Provide the [x, y] coordinate of the cell's center where the given text is located.  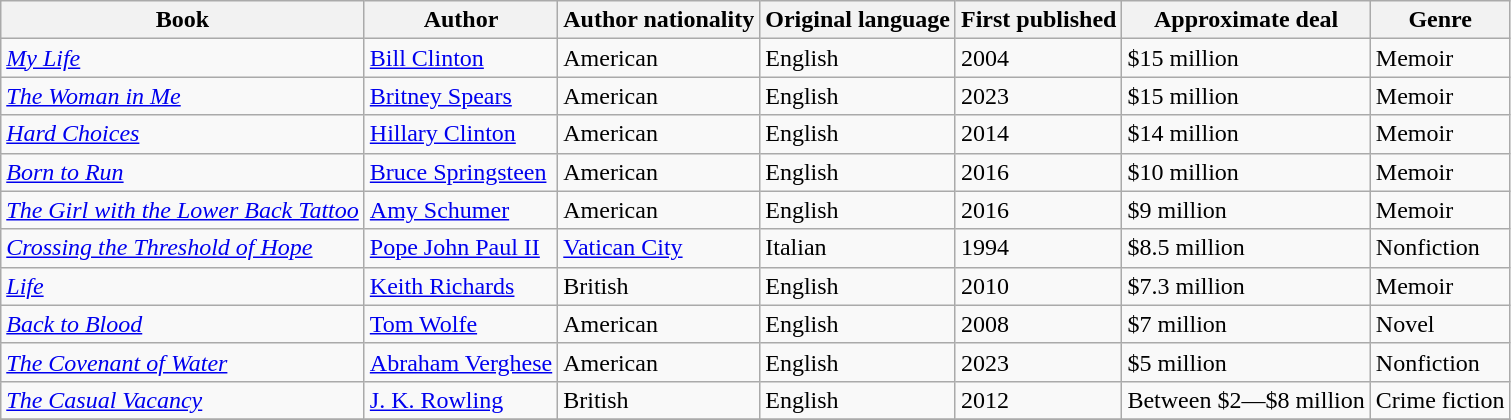
$10 million [1246, 172]
Amy Schumer [460, 210]
Italian [858, 248]
Author [460, 20]
$7 million [1246, 324]
Author nationality [659, 20]
The Woman in Me [183, 96]
Pope John Paul II [460, 248]
Approximate deal [1246, 20]
2010 [1038, 286]
The Covenant of Water [183, 362]
Bruce Springsteen [460, 172]
Genre [1440, 20]
Back to Blood [183, 324]
Bill Clinton [460, 58]
2008 [1038, 324]
The Girl with the Lower Back Tattoo [183, 210]
Britney Spears [460, 96]
First published [1038, 20]
Crime fiction [1440, 400]
My Life [183, 58]
Keith Richards [460, 286]
$14 million [1246, 134]
Original language [858, 20]
Novel [1440, 324]
2012 [1038, 400]
Born to Run [183, 172]
Life [183, 286]
$9 million [1246, 210]
Book [183, 20]
Tom Wolfe [460, 324]
$5 million [1246, 362]
Hillary Clinton [460, 134]
The Casual Vacancy [183, 400]
Crossing the Threshold of Hope [183, 248]
2004 [1038, 58]
Abraham Verghese [460, 362]
2014 [1038, 134]
Vatican City [659, 248]
J. K. Rowling [460, 400]
Hard Choices [183, 134]
$7.3 million [1246, 286]
Between $2—$8 million [1246, 400]
1994 [1038, 248]
$8.5 million [1246, 248]
